Detect which cell encompasses the target text, then output its [x, y] center coordinate. 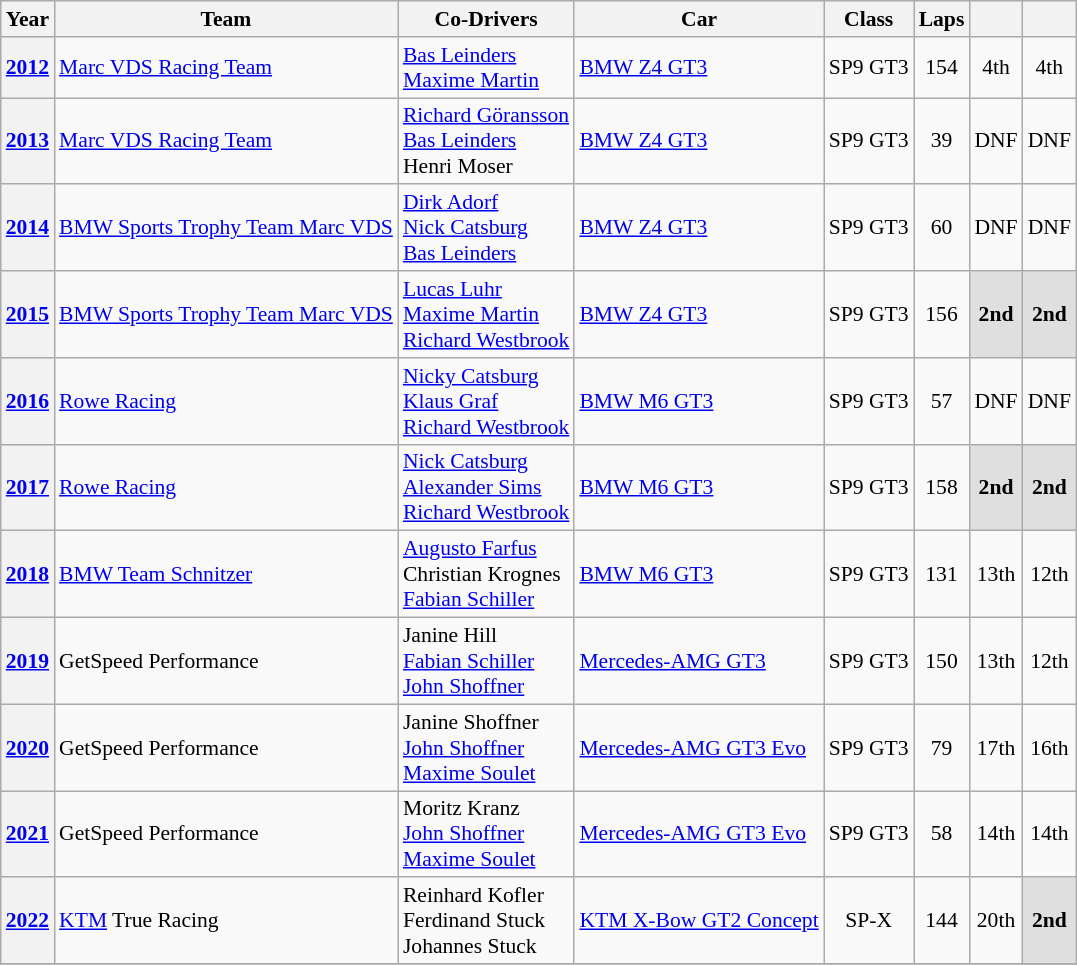
2020 [28, 748]
131 [942, 574]
60 [942, 228]
2013 [28, 142]
79 [942, 748]
Janine Shoffner John Shoffner Maxime Soulet [486, 748]
KTM True Racing [226, 922]
BMW Team Schnitzer [226, 574]
Lucas Luhr Maxime Martin Richard Westbrook [486, 314]
Mercedes-AMG GT3 [698, 662]
156 [942, 314]
2021 [28, 834]
Co-Drivers [486, 19]
Janine Hill Fabian Schiller John Shoffner [486, 662]
17th [996, 748]
Moritz Kranz John Shoffner Maxime Soulet [486, 834]
Car [698, 19]
KTM X-Bow GT2 Concept [698, 922]
154 [942, 68]
2018 [28, 574]
2012 [28, 68]
58 [942, 834]
39 [942, 142]
Class [869, 19]
Team [226, 19]
2016 [28, 402]
Nicky Catsburg Klaus Graf Richard Westbrook [486, 402]
Bas Leinders Maxime Martin [486, 68]
150 [942, 662]
2015 [28, 314]
2014 [28, 228]
144 [942, 922]
Reinhard Kofler Ferdinand Stuck Johannes Stuck [486, 922]
2022 [28, 922]
Augusto Farfus Christian Krognes Fabian Schiller [486, 574]
Laps [942, 19]
SP-X [869, 922]
Richard Göransson Bas Leinders Henri Moser [486, 142]
57 [942, 402]
158 [942, 488]
Year [28, 19]
Dirk Adorf Nick Catsburg Bas Leinders [486, 228]
20th [996, 922]
2019 [28, 662]
16th [1050, 748]
Nick Catsburg Alexander Sims Richard Westbrook [486, 488]
2017 [28, 488]
